Find where the given text appears and provide that cell's center as (X, Y) coordinate. 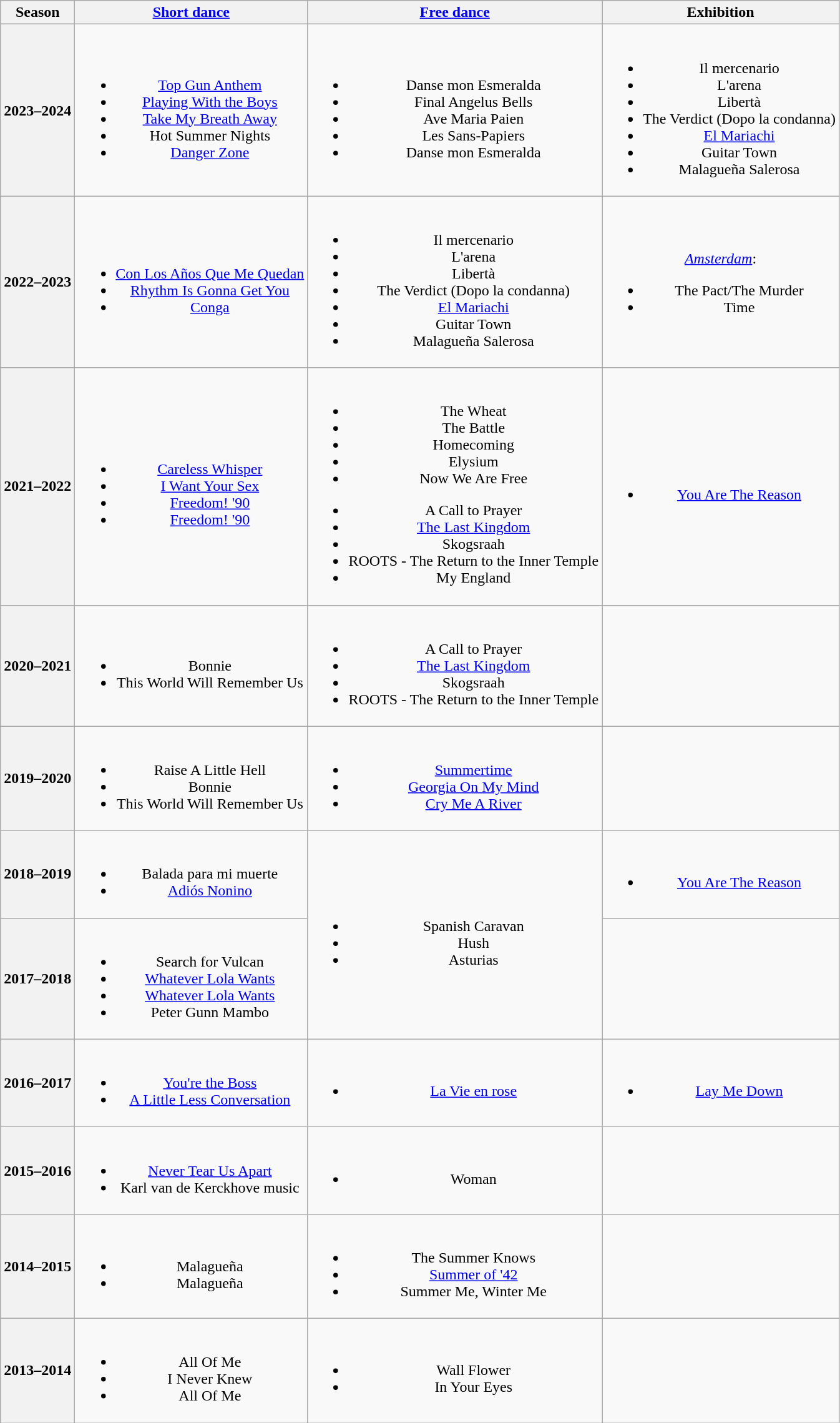
2016–2017 (37, 1083)
La Vie en rose (455, 1083)
Balada para mi muerte Adiós Nonino (191, 874)
You're the Boss A Little Less Conversation (191, 1083)
Amsterdam:The Pact/The Murder Time (721, 282)
2019–2020 (37, 778)
2018–2019 (37, 874)
Woman (455, 1170)
Lay Me Down (721, 1083)
Never Tear Us Apart Karl van de Kerckhove music (191, 1170)
The WheatThe BattleHomecomingElysiumNow We Are Free A Call to Prayer The Last Kingdom Skogsraah ROOTS - The Return to the Inner Temple My England (455, 486)
2013–2014 (37, 1370)
2017–2018 (37, 978)
Careless Whisper I Want Your Sex Freedom! '90 Freedom! '90 (191, 486)
Wall Flower In Your Eyes (455, 1370)
The Summer Knows Summer of '42 Summer Me, Winter Me (455, 1266)
2023–2024 (37, 110)
2020–2021 (37, 666)
A Call to Prayer The Last Kingdom Skogsraah ROOTS - The Return to the Inner Temple (455, 666)
2022–2023 (37, 282)
2014–2015 (37, 1266)
Top Gun Anthem Playing With the Boys Take My Breath Away Hot Summer Nights Danger Zone (191, 110)
2021–2022 (37, 486)
Summertime Georgia On My Mind Cry Me A River (455, 778)
All Of Me I Never Knew All Of Me (191, 1370)
Short dance (191, 12)
Free dance (455, 12)
Exhibition (721, 12)
Season (37, 12)
Malagueña Malagueña (191, 1266)
Search for Vulcan Whatever Lola Wants Whatever Lola Wants Peter Gunn Mambo (191, 978)
Bonnie This World Will Remember Us (191, 666)
Raise A Little Hell Bonnie This World Will Remember Us (191, 778)
Danse mon Esmeralda Final Angelus Bells Ave Maria Paien Les Sans-Papiers Danse mon Esmeralda (455, 110)
2015–2016 (37, 1170)
Spanish Caravan Hush Asturias (455, 935)
Con Los Años Que Me Quedan Rhythm Is Gonna Get You Conga (191, 282)
